Provide the [x, y] coordinate of the cell's center where the given text is located.  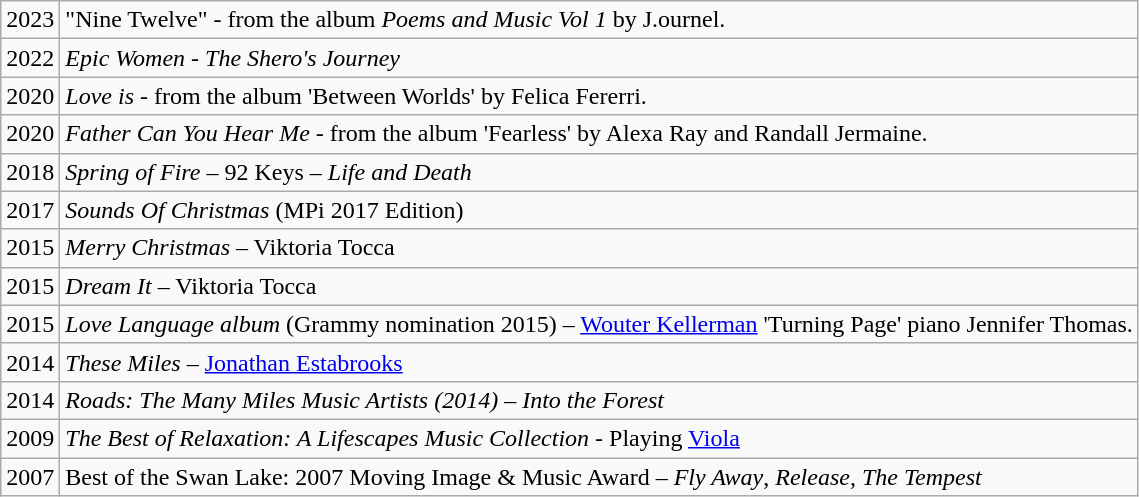
These Miles – Jonathan Estabrooks [600, 362]
2022 [30, 58]
Merry Christmas – Viktoria Tocca [600, 248]
"Nine Twelve" - from the album Poems and Music Vol 1 by J.ournel. [600, 20]
Roads: The Many Miles Music Artists (2014) – Into the Forest [600, 400]
Love is - from the album 'Between Worlds' by Felica Fererri. [600, 96]
Best of the Swan Lake: 2007 Moving Image & Music Award – Fly Away, Release, The Tempest [600, 477]
Dream It – Viktoria Tocca [600, 286]
2009 [30, 438]
Sounds Of Christmas (MPi 2017 Edition) [600, 210]
The Best of Relaxation: A Lifescapes Music Collection - Playing Viola [600, 438]
2023 [30, 20]
Spring of Fire – 92 Keys – Life and Death [600, 172]
2017 [30, 210]
Epic Women - The Shero's Journey [600, 58]
Father Can You Hear Me - from the album 'Fearless' by Alexa Ray and Randall Jermaine. [600, 134]
2007 [30, 477]
Love Language album (Grammy nomination 2015) – Wouter Kellerman 'Turning Page' piano Jennifer Thomas. [600, 324]
2018 [30, 172]
